Find where the given text appears and provide that cell's center as (X, Y) coordinate. 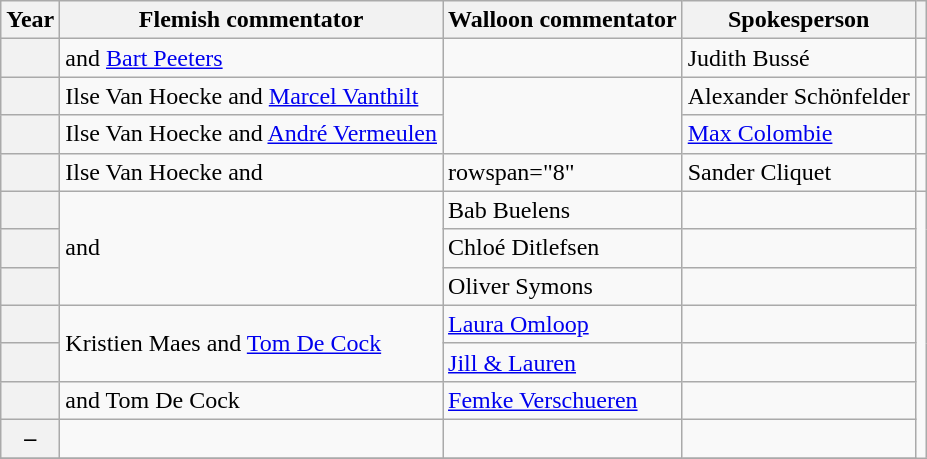
Chloé Ditlefsen (563, 248)
Spokesperson (798, 20)
Judith Bussé (798, 58)
Max Colombie (798, 134)
rowspan="8" (563, 172)
Bab Buelens (563, 210)
Flemish commentator (252, 20)
Ilse Van Hoecke and André Vermeulen (252, 134)
and Bart Peeters (252, 58)
and (252, 248)
Ilse Van Hoecke and Marcel Vanthilt (252, 96)
– (30, 438)
Year (30, 20)
Alexander Schönfelder (798, 96)
Kristien Maes and Tom De Cock (252, 343)
Oliver Symons (563, 286)
Laura Omloop (563, 324)
Sander Cliquet (798, 172)
Femke Verschueren (563, 400)
and Tom De Cock (252, 400)
Walloon commentator (563, 20)
Ilse Van Hoecke and (252, 172)
Jill & Lauren (563, 362)
